Search for the cell housing the specified text and yield its (x, y) center coordinate. 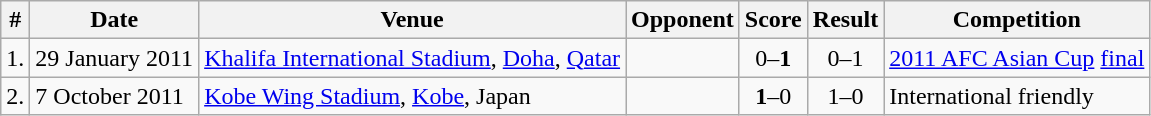
Result (845, 20)
Score (773, 20)
Khalifa International Stadium, Doha, Qatar (412, 58)
# (16, 20)
29 January 2011 (114, 58)
International friendly (1017, 96)
2011 AFC Asian Cup final (1017, 58)
Kobe Wing Stadium, Kobe, Japan (412, 96)
Competition (1017, 20)
1. (16, 58)
2. (16, 96)
Opponent (683, 20)
Venue (412, 20)
Date (114, 20)
7 October 2011 (114, 96)
